Output the [x, y] coordinate of the center of the cell containing the given text.  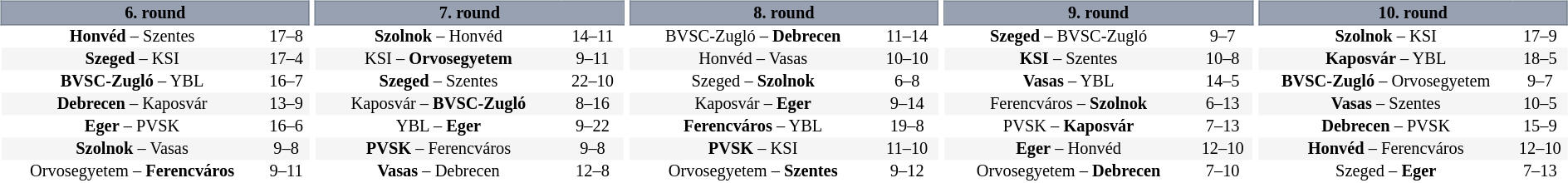
19–8 [907, 126]
16–7 [286, 82]
BVSC-Zugló – Debrecen [752, 37]
16–6 [286, 126]
Szolnok – KSI [1386, 37]
Kaposvár – YBL [1386, 60]
6. round [154, 12]
9. round [1098, 12]
Vasas – YBL [1068, 82]
10–10 [907, 60]
17–9 [1540, 37]
8. round [784, 12]
6–13 [1223, 105]
Honvéd – Ferencváros [1386, 150]
Szolnok – Honvéd [439, 37]
10–5 [1540, 105]
KSI – Szentes [1068, 60]
PVSK – KSI [752, 150]
Szeged – Szolnok [752, 82]
Eger – PVSK [132, 126]
9–22 [593, 126]
PVSK – Ferencváros [439, 150]
9–14 [907, 105]
PVSK – Kaposvár [1068, 126]
Kaposvár – BVSC-Zugló [439, 105]
BVSC-Zugló – YBL [132, 82]
7–10 [1223, 171]
22–10 [593, 82]
14–11 [593, 37]
6–8 [907, 82]
Orvosegyetem – Szentes [752, 171]
Orvosegyetem – Debrecen [1068, 171]
Debrecen – Kaposvár [132, 105]
14–5 [1223, 82]
13–9 [286, 105]
18–5 [1540, 60]
17–8 [286, 37]
8–16 [593, 105]
Honvéd – Vasas [752, 60]
Kaposvár – Eger [752, 105]
15–9 [1540, 126]
Szolnok – Vasas [132, 150]
11–10 [907, 150]
Vasas – Szentes [1386, 105]
YBL – Eger [439, 126]
Honvéd – Szentes [132, 37]
Szeged – BVSC-Zugló [1068, 37]
BVSC-Zugló – Orvosegyetem [1386, 82]
Eger – Honvéd [1068, 150]
KSI – Orvosegyetem [439, 60]
Szeged – Eger [1386, 171]
Debrecen – PVSK [1386, 126]
12–8 [593, 171]
Ferencváros – Szolnok [1068, 105]
9–12 [907, 171]
Ferencváros – YBL [752, 126]
Szeged – KSI [132, 60]
10. round [1414, 12]
11–14 [907, 37]
17–4 [286, 60]
Szeged – Szentes [439, 82]
Orvosegyetem – Ferencváros [132, 171]
7. round [470, 12]
10–8 [1223, 60]
Vasas – Debrecen [439, 171]
